Determine the [x, y] coordinate at the center of the cell enclosing the given text.  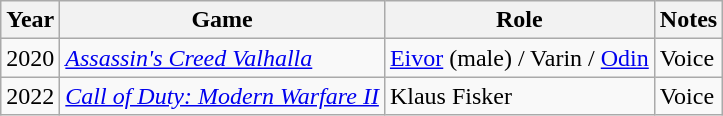
Eivor (male) / Varin / Odin [519, 58]
2020 [30, 58]
Assassin's Creed Valhalla [222, 58]
Year [30, 20]
Role [519, 20]
Game [222, 20]
Notes [688, 20]
Call of Duty: Modern Warfare II [222, 96]
2022 [30, 96]
Klaus Fisker [519, 96]
